Output the [x, y] coordinate of the center of the cell containing the given text.  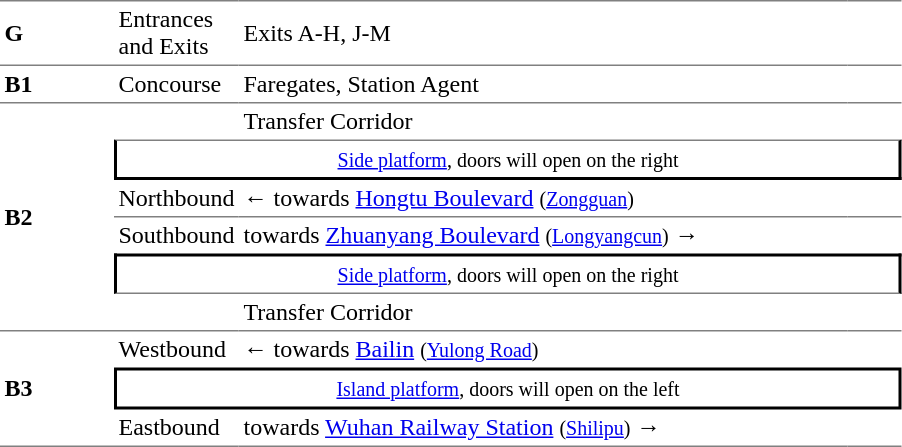
← towards Hongtu Boulevard (Zongguan) [544, 198]
Island platform, doors will open on the left [508, 389]
← towards Bailin (Yulong Road) [544, 350]
towards Zhuanyang Boulevard (Longyangcun) → [544, 235]
Faregates, Station Agent [544, 84]
Northbound [176, 198]
Entrances and Exits [176, 33]
Westbound [176, 350]
Concourse [176, 84]
Exits A-H, J-M [544, 33]
Southbound [176, 235]
G [57, 33]
B2 [57, 217]
B1 [57, 84]
